Scan for the cell matching the given text and deliver its [X, Y] coordinate at center. 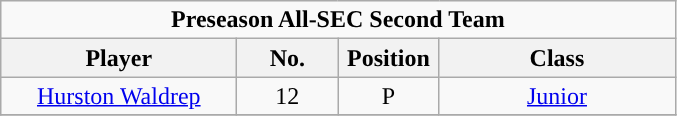
Class [557, 58]
Hurston Waldrep [119, 96]
Preseason All-SEC Second Team [338, 20]
Junior [557, 96]
Position [388, 58]
12 [288, 96]
No. [288, 58]
Player [119, 58]
P [388, 96]
